Identify which cell holds the provided text, then report its (x, y) central coordinate. 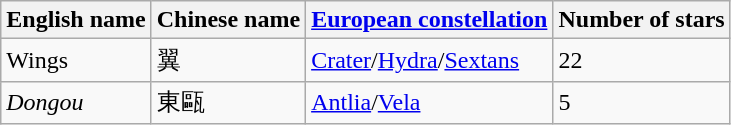
Chinese name (228, 20)
5 (642, 102)
Wings (76, 60)
European constellation (430, 20)
22 (642, 60)
Antlia/Vela (430, 102)
English name (76, 20)
Crater/Hydra/Sextans (430, 60)
Number of stars (642, 20)
翼 (228, 60)
東甌 (228, 102)
Dongou (76, 102)
